From the cell containing the given text, extract its center point as [x, y] coordinate. 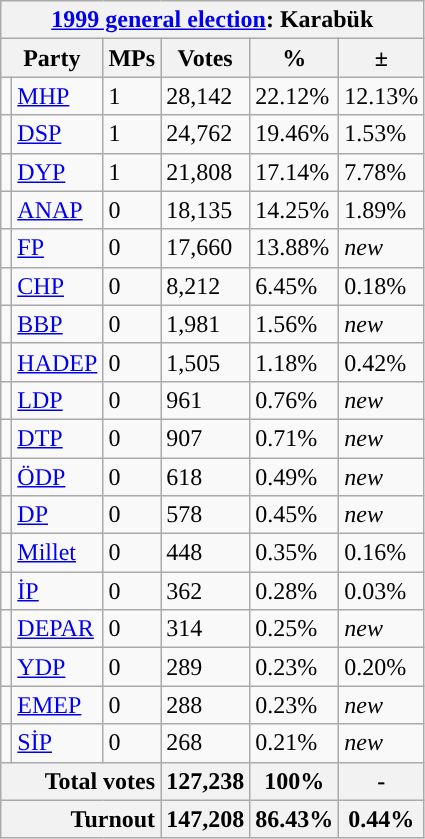
İP [58, 591]
1.56% [294, 324]
0.25% [294, 629]
BBP [58, 324]
314 [206, 629]
12.13% [382, 96]
22.12% [294, 96]
13.88% [294, 248]
Party [52, 58]
578 [206, 515]
147,208 [206, 819]
362 [206, 591]
618 [206, 477]
- [382, 781]
17,660 [206, 248]
100% [294, 781]
ÖDP [58, 477]
ANAP [58, 210]
0.16% [382, 553]
1999 general election: Karabük [212, 20]
DTP [58, 438]
17.14% [294, 172]
0.03% [382, 591]
1.18% [294, 362]
961 [206, 400]
DP [58, 515]
Millet [58, 553]
0.35% [294, 553]
289 [206, 667]
MPs [132, 58]
268 [206, 743]
HADEP [58, 362]
0.28% [294, 591]
8,212 [206, 286]
288 [206, 705]
EMEP [58, 705]
1,505 [206, 362]
0.21% [294, 743]
0.20% [382, 667]
0.44% [382, 819]
1.53% [382, 134]
SİP [58, 743]
MHP [58, 96]
CHP [58, 286]
Turnout [81, 819]
19.46% [294, 134]
± [382, 58]
LDP [58, 400]
DEPAR [58, 629]
FP [58, 248]
28,142 [206, 96]
0.18% [382, 286]
1,981 [206, 324]
24,762 [206, 134]
21,808 [206, 172]
DYP [58, 172]
1.89% [382, 210]
907 [206, 438]
DSP [58, 134]
7.78% [382, 172]
Total votes [81, 781]
448 [206, 553]
127,238 [206, 781]
6.45% [294, 286]
Votes [206, 58]
0.71% [294, 438]
14.25% [294, 210]
0.76% [294, 400]
% [294, 58]
0.42% [382, 362]
18,135 [206, 210]
86.43% [294, 819]
0.49% [294, 477]
0.45% [294, 515]
YDP [58, 667]
